Capture the cell that displays the provided text and extract its [X, Y] central coordinate. 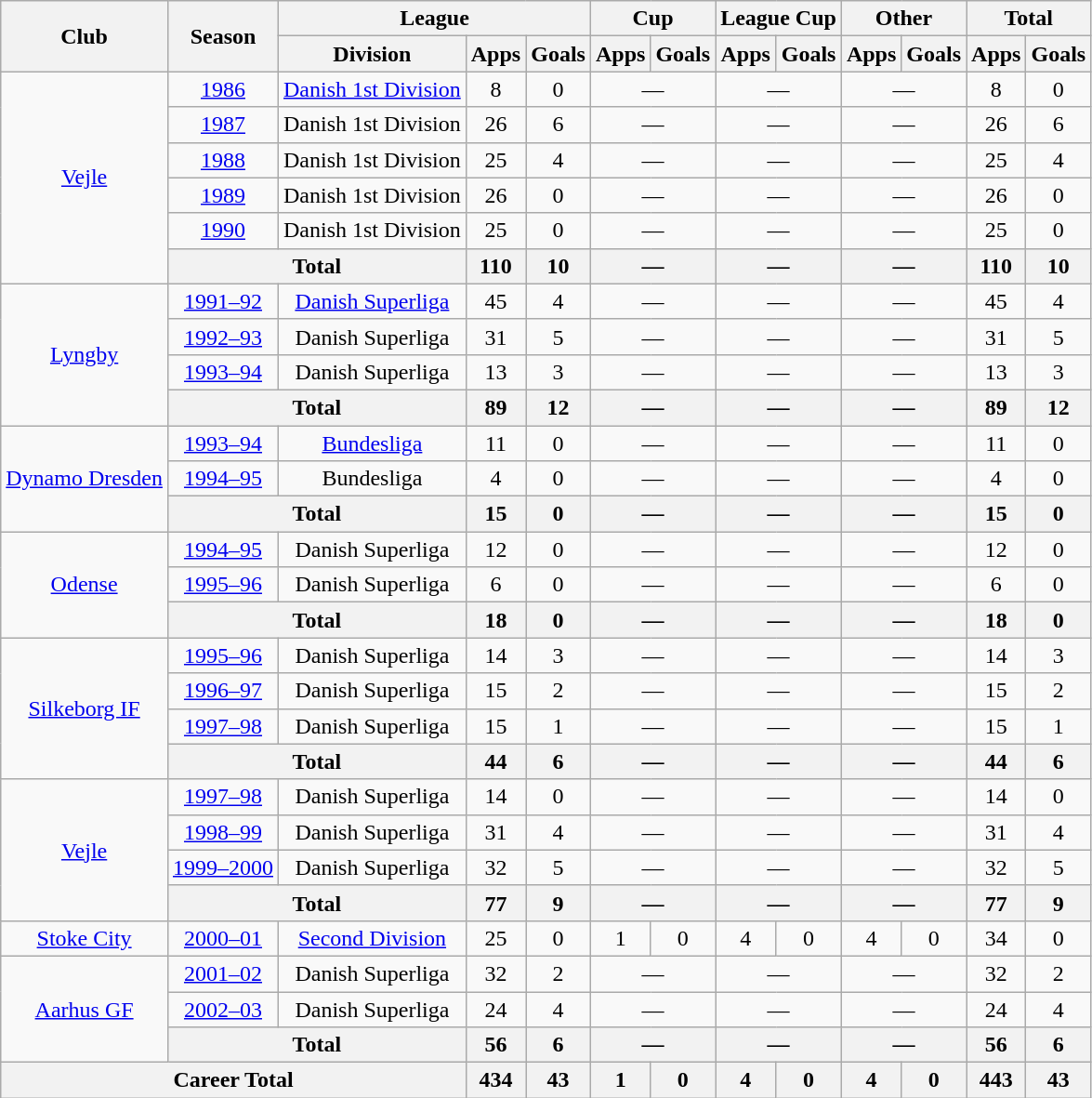
Career Total [234, 1080]
443 [996, 1080]
1990 [223, 231]
Second Division [373, 938]
1987 [223, 125]
1998–99 [223, 832]
Dynamo Dresden [85, 479]
Season [223, 36]
Lyngby [85, 354]
Cup [652, 19]
34 [996, 938]
1988 [223, 160]
Other [903, 19]
Club [85, 36]
2002–03 [223, 1009]
Silkeborg IF [85, 708]
2000–01 [223, 938]
1992–93 [223, 337]
434 [495, 1080]
Aarhus GF [85, 1009]
Stoke City [85, 938]
2001–02 [223, 973]
League Cup [779, 19]
1999–2000 [223, 867]
1991–92 [223, 301]
1989 [223, 195]
1996–97 [223, 691]
League [435, 19]
Odense [85, 585]
1986 [223, 89]
Division [373, 54]
